Output the (X, Y) coordinate of the center of the cell containing the given text.  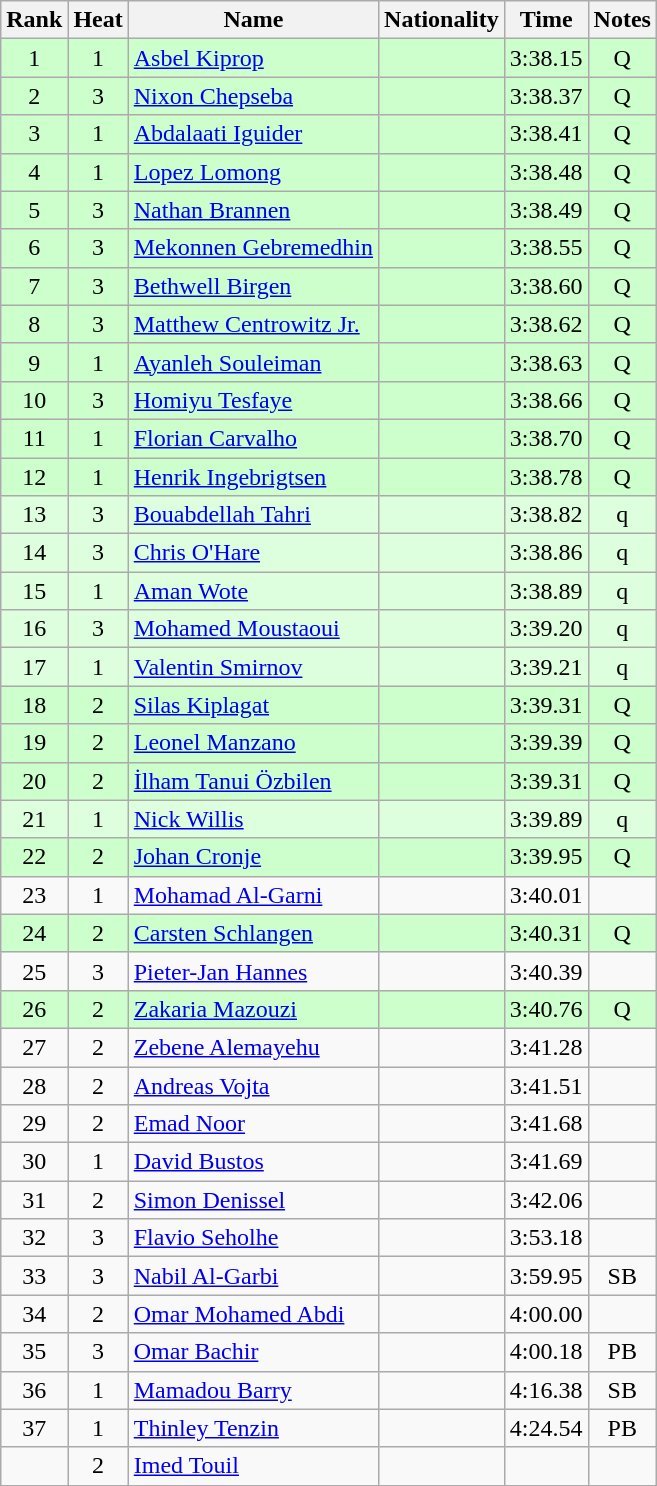
33 (34, 1276)
Bethwell Birgen (253, 286)
Mamadou Barry (253, 1390)
Carsten Schlangen (253, 933)
3:38.82 (546, 515)
28 (34, 1085)
Johan Cronje (253, 857)
Mohamad Al-Garni (253, 895)
36 (34, 1390)
Flavio Seholhe (253, 1238)
Henrik Ingebrigtsen (253, 477)
Rank (34, 20)
35 (34, 1352)
Name (253, 20)
Notes (622, 20)
3:41.51 (546, 1085)
3:38.63 (546, 362)
Asbel Kiprop (253, 58)
Omar Mohamed Abdi (253, 1314)
31 (34, 1200)
Lopez Lomong (253, 172)
32 (34, 1238)
Zakaria Mazouzi (253, 1009)
4 (34, 172)
18 (34, 705)
3:39.20 (546, 629)
22 (34, 857)
Heat (98, 20)
3:38.49 (546, 210)
24 (34, 933)
4:24.54 (546, 1428)
Thinley Tenzin (253, 1428)
Simon Denissel (253, 1200)
Omar Bachir (253, 1352)
19 (34, 743)
Emad Noor (253, 1124)
Leonel Manzano (253, 743)
Andreas Vojta (253, 1085)
3:38.78 (546, 477)
3:40.76 (546, 1009)
3:39.95 (546, 857)
Nationality (442, 20)
Time (546, 20)
3:41.69 (546, 1162)
3:38.15 (546, 58)
3:41.68 (546, 1124)
7 (34, 286)
3:39.21 (546, 667)
3:59.95 (546, 1276)
3:38.60 (546, 286)
11 (34, 438)
16 (34, 629)
David Bustos (253, 1162)
Matthew Centrowitz Jr. (253, 324)
Nick Willis (253, 819)
Silas Kiplagat (253, 705)
30 (34, 1162)
10 (34, 400)
Florian Carvalho (253, 438)
3:41.28 (546, 1047)
17 (34, 667)
21 (34, 819)
Nabil Al-Garbi (253, 1276)
23 (34, 895)
Aman Wote (253, 591)
3:53.18 (546, 1238)
15 (34, 591)
İlham Tanui Özbilen (253, 781)
3:38.66 (546, 400)
Chris O'Hare (253, 553)
4:00.00 (546, 1314)
Mekonnen Gebremedhin (253, 248)
3:38.86 (546, 553)
3:40.01 (546, 895)
Abdalaati Iguider (253, 134)
12 (34, 477)
Mohamed Moustaoui (253, 629)
Nixon Chepseba (253, 96)
4:16.38 (546, 1390)
37 (34, 1428)
3:38.48 (546, 172)
3:39.39 (546, 743)
3:40.39 (546, 971)
3:38.62 (546, 324)
Bouabdellah Tahri (253, 515)
14 (34, 553)
Pieter-Jan Hannes (253, 971)
Zebene Alemayehu (253, 1047)
25 (34, 971)
9 (34, 362)
29 (34, 1124)
3:38.55 (546, 248)
4:00.18 (546, 1352)
27 (34, 1047)
3:38.37 (546, 96)
Imed Touil (253, 1466)
20 (34, 781)
Valentin Smirnov (253, 667)
Ayanleh Souleiman (253, 362)
5 (34, 210)
3:40.31 (546, 933)
3:42.06 (546, 1200)
3:39.89 (546, 819)
13 (34, 515)
3:38.41 (546, 134)
3:38.70 (546, 438)
8 (34, 324)
Nathan Brannen (253, 210)
26 (34, 1009)
3:38.89 (546, 591)
Homiyu Tesfaye (253, 400)
34 (34, 1314)
6 (34, 248)
